Detect which cell encompasses the target text, then output its (X, Y) center coordinate. 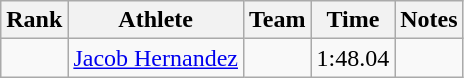
Athlete (156, 20)
Rank (34, 20)
Jacob Hernandez (156, 58)
1:48.04 (353, 58)
Team (277, 20)
Time (353, 20)
Notes (429, 20)
